Output the [x, y] coordinate of the center of the cell containing the given text.  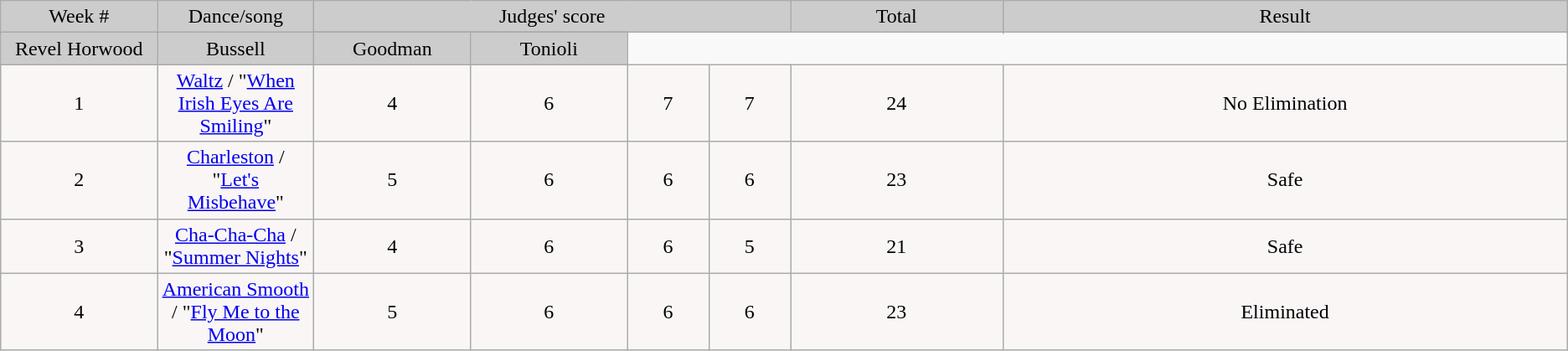
24 [896, 103]
Goodman [392, 49]
21 [896, 246]
Cha-Cha-Cha / "Summer Nights" [236, 246]
3 [79, 246]
Revel Horwood [79, 49]
Charleston / "Let's Misbehave" [236, 180]
American Smooth / "Fly Me to the Moon" [236, 312]
2 [79, 180]
Tonioli [549, 49]
Week # [79, 17]
Total [896, 17]
Eliminated [1285, 312]
Dance/song [236, 17]
1 [79, 103]
Result [1285, 17]
No Elimination [1285, 103]
Bussell [236, 49]
Waltz / "When Irish Eyes Are Smiling" [236, 103]
Judges' score [553, 17]
